Pinpoint the cell where the given text exists, returning its (X, Y) midpoint coordinate. 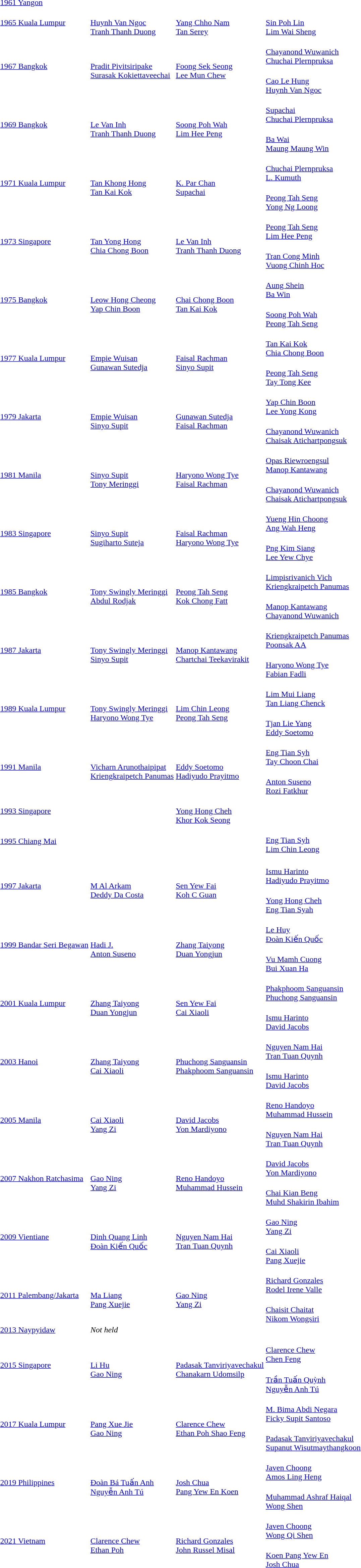
Png Kim SiangLee Yew Chye (313, 548)
Hadi J.Anton Suseno (132, 944)
Cai XiaoliPang Xuejie (313, 1251)
Limpisrivanich VichKriengkraipetch Panumas (313, 577)
Sinyo SupitSugiharto Suteja (132, 534)
Muhammad Ashraf HaiqalWong Shen (313, 1497)
Empie WuisanGunawan Sutedja (132, 358)
Pradit PivitsiripakeSurasak Kokiettaveechai (132, 66)
Peong Tah SengLim Hee Peng (313, 227)
Chai Kian BengMuhd Shakirin Ibahim (313, 1193)
Padasak TanviriyavechakulChanakarn Udomsilp (220, 1365)
Pang Xue JieGao Ning (132, 1424)
K. Par ChanSupachai (220, 183)
Javen ChoongAmos Ling Heng (313, 1468)
Ma LiangPang Xuejie (132, 1295)
Josh ChuaPang Yew En Koen (220, 1483)
Kriengkraipetch PanumasPoonsak AA (313, 636)
Yap Chin BoonLee Yong Kong (313, 402)
Phakphoom SanguansinPhuchong Sanguansin (313, 989)
Yueng Hin ChoongAng Wah Heng (313, 519)
Chuchai PlernpruksaL. Kumuth (313, 168)
Tjan Lie YangEddy Soetomo (313, 723)
Tan Yong HongChia Chong Boon (132, 242)
Huynh Van NgocTranh Thanh Duong (132, 22)
Li HuGao Ning (132, 1365)
Not held (225, 1330)
Vu Mamh CuongBui Xuan Ha (313, 959)
Anton SusenoRozi Fatkhur (313, 782)
Opas RiewroengsulManop Kantawang (313, 460)
Tony Swingly MeringgiAbdul Rodjak (132, 592)
M Al ArkamDeddy Da Costa (132, 886)
Cao Le HungHuynh Van Ngoc (313, 81)
Chaisit ChaitatNikom Wongsiri (313, 1310)
Haryono Wong TyeFabian Fadli (313, 665)
Vicharn ArunothaipipatKriengkraipetch Panumas (132, 767)
Gunawan SutedjaFaisal Rachman (220, 417)
Zhang TaiyongCai Xiaoli (132, 1062)
Manop KantawangChartchai Teekavirakit (220, 650)
Trần Tuấn QuỳnhNguyễn Anh Tú (313, 1380)
Eddy SoetomoHadiyudo Prayitmo (220, 767)
Padasak TanviriyavechakulSupanut Wisutmaythangkoon (313, 1438)
Phuchong SanguansinPhakphoom Sanguansin (220, 1062)
Peong Tah SengTay Tong Kee (313, 373)
Chai Chong BoonTan Kai Kok (220, 300)
Foong Sek SeongLee Mun Chew (220, 66)
Clarence ChewEthan Poh Shao Feng (220, 1424)
Ismu HarintoHadiyudo Prayitmo (313, 871)
Eng Tian SyhLim Chin Leong (313, 840)
Lim Mui LiangTan Liang Chenck (313, 694)
Sen Yew FaiCai Xiaoli (220, 1003)
Eng Tian SyhTay Choon Chai (313, 752)
Tony Swingly MeringgiSinyo Supit (132, 650)
Tan Kai KokChia Chong Boon (313, 344)
Ba WaiMaung Maung Win (313, 139)
Peong Tah SengYong Ng Loong (313, 198)
SupachaiChuchai Plernpruksa (313, 110)
Soong Poh WahLim Hee Peng (220, 125)
Aung SheinBa Win (313, 285)
Javen ChoongWong Qi Shen (313, 1526)
Yang Chho NamTan Serey (220, 22)
Tran Cong MinhVuong Chinh Hoc (313, 256)
Leow Hong CheongYap Chin Boon (132, 300)
Richard GonzalesRodel Irene Valle (313, 1281)
Manop KantawangChayanond Wuwanich (313, 606)
Le HuyĐoàn Kiến Quốc (313, 930)
Yong Hong ChehEng Tian Syah (313, 900)
Dinh Quang LinhĐoàn Kiến Quốc (132, 1237)
Yong Hong ChehKhor Kok Seong (220, 811)
Sinyo SupitTony Meringgi (132, 475)
Clarence ChewChen Feng (313, 1350)
Faisal RachmanHaryono Wong Tye (220, 534)
M. Bima Abdi NegaraFicky Supit Santoso (313, 1410)
Lim Chin LeongPeong Tah Seng (220, 709)
Sen Yew FaiKoh C Guan (220, 886)
Sin Poh LinLim Wai Sheng (313, 22)
Empie WuisanSinyo Supit (132, 417)
Tony Swingly MeringgiHaryono Wong Tye (132, 709)
Peong Tah SengKok Chong Fatt (220, 592)
Faisal RachmanSinyo Supit (220, 358)
Haryono Wong TyeFaisal Rachman (220, 475)
Chayanond WuwanichChuchai Plernpruksa (313, 52)
Tan Khong HongTan Kai Kok (132, 183)
Đoàn Bá Tuấn AnhNguyễn Anh Tú (132, 1483)
Soong Poh WahPeong Tah Seng (313, 314)
Cai XiaoliYang Zi (132, 1120)
